Identify which cell holds the provided text, then report its (x, y) central coordinate. 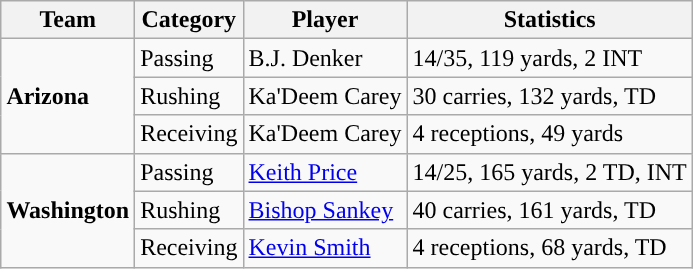
Statistics (550, 20)
4 receptions, 68 yards, TD (550, 248)
Bishop Sankey (325, 210)
14/25, 165 yards, 2 TD, INT (550, 172)
Keith Price (325, 172)
B.J. Denker (325, 58)
40 carries, 161 yards, TD (550, 210)
30 carries, 132 yards, TD (550, 96)
4 receptions, 49 yards (550, 134)
Kevin Smith (325, 248)
Arizona (68, 96)
Player (325, 20)
Washington (68, 210)
Category (189, 20)
14/35, 119 yards, 2 INT (550, 58)
Team (68, 20)
